Scan for the cell matching the given text and deliver its (X, Y) coordinate at center. 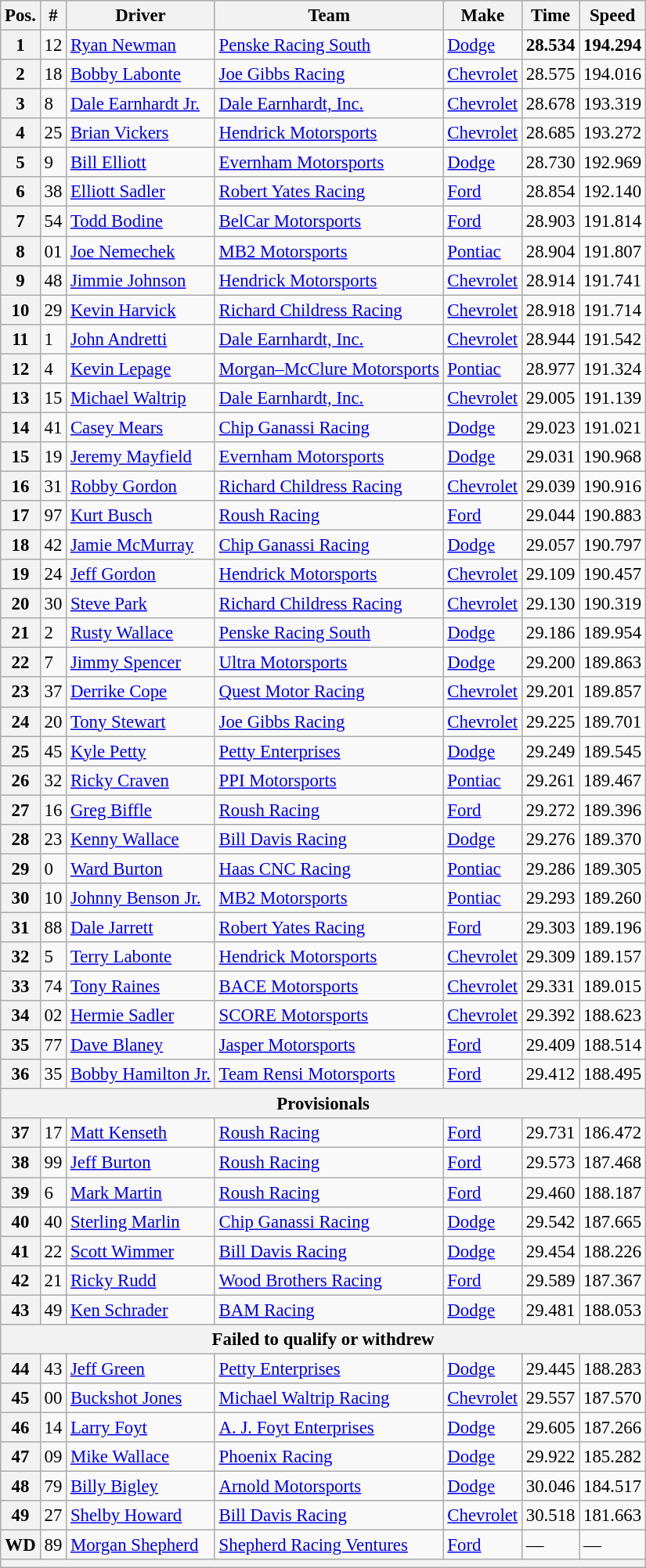
187.665 (612, 1221)
Morgan Shepherd (141, 1545)
189.701 (612, 721)
189.260 (612, 898)
29.392 (550, 1016)
Pos. (20, 16)
01 (53, 251)
47 (20, 1457)
192.969 (612, 163)
187.570 (612, 1398)
Tony Raines (141, 987)
Kenny Wallace (141, 840)
29.109 (550, 574)
3 (20, 104)
Ultra Motorsports (329, 663)
00 (53, 1398)
Steve Park (141, 604)
Dale Earnhardt Jr. (141, 104)
28.918 (550, 310)
Kevin Lepage (141, 369)
30.518 (550, 1516)
29.331 (550, 987)
192.140 (612, 192)
29.409 (550, 1045)
189.196 (612, 927)
29.445 (550, 1368)
188.514 (612, 1045)
184.517 (612, 1487)
191.741 (612, 280)
188.187 (612, 1192)
29.454 (550, 1251)
Casey Mears (141, 427)
Speed (612, 16)
191.324 (612, 369)
Bill Elliott (141, 163)
Jimmy Spencer (141, 663)
36 (20, 1074)
29.731 (550, 1134)
187.266 (612, 1427)
Buckshot Jones (141, 1398)
29.605 (550, 1427)
189.467 (612, 780)
29.272 (550, 810)
191.021 (612, 427)
Arnold Motorsports (329, 1487)
Team Rensi Motorsports (329, 1074)
188.053 (612, 1310)
29.276 (550, 840)
Quest Motor Racing (329, 692)
190.319 (612, 604)
Ken Schrader (141, 1310)
189.954 (612, 633)
Jasper Motorsports (329, 1045)
29.286 (550, 869)
29.303 (550, 927)
Johnny Benson Jr. (141, 898)
28.685 (550, 133)
99 (53, 1163)
Jamie McMurray (141, 545)
Failed to qualify or withdrew (323, 1340)
28.854 (550, 192)
28.678 (550, 104)
Larry Foyt (141, 1427)
194.294 (612, 45)
191.814 (612, 221)
29.044 (550, 516)
28.914 (550, 280)
13 (20, 398)
Jeff Gordon (141, 574)
Jeremy Mayfield (141, 457)
Make (482, 16)
Robby Gordon (141, 486)
29.201 (550, 692)
29.293 (550, 898)
Tony Stewart (141, 721)
97 (53, 516)
Mark Martin (141, 1192)
Derrike Cope (141, 692)
187.367 (612, 1280)
Bobby Hamilton Jr. (141, 1074)
189.396 (612, 810)
188.495 (612, 1074)
79 (53, 1487)
29.261 (550, 780)
29.589 (550, 1280)
SCORE Motorsports (329, 1016)
190.797 (612, 545)
28.944 (550, 339)
0 (53, 869)
28.977 (550, 369)
Jeff Burton (141, 1163)
29.039 (550, 486)
191.139 (612, 398)
181.663 (612, 1516)
09 (53, 1457)
Hermie Sadler (141, 1016)
189.863 (612, 663)
Driver (141, 16)
Ward Burton (141, 869)
194.016 (612, 74)
Shepherd Racing Ventures (329, 1545)
46 (20, 1427)
John Andretti (141, 339)
189.157 (612, 957)
190.968 (612, 457)
186.472 (612, 1134)
29.412 (550, 1074)
190.457 (612, 574)
Dave Blaney (141, 1045)
193.272 (612, 133)
189.015 (612, 987)
190.916 (612, 486)
29.249 (550, 751)
Haas CNC Racing (329, 869)
33 (20, 987)
188.283 (612, 1368)
Michael Waltrip (141, 398)
11 (20, 339)
# (53, 16)
29.130 (550, 604)
Matt Kenseth (141, 1134)
Bobby Labonte (141, 74)
28.904 (550, 251)
Greg Biffle (141, 810)
Terry Labonte (141, 957)
28.730 (550, 163)
Ricky Craven (141, 780)
Team (329, 16)
191.714 (612, 310)
29.057 (550, 545)
185.282 (612, 1457)
Provisionals (323, 1104)
29.005 (550, 398)
Brian Vickers (141, 133)
29.309 (550, 957)
26 (20, 780)
PPI Motorsports (329, 780)
189.305 (612, 869)
44 (20, 1368)
Mike Wallace (141, 1457)
29.922 (550, 1457)
WD (20, 1545)
29.481 (550, 1310)
30.046 (550, 1487)
Time (550, 16)
A. J. Foyt Enterprises (329, 1427)
Billy Bigley (141, 1487)
Ricky Rudd (141, 1280)
Rusty Wallace (141, 633)
89 (53, 1545)
Todd Bodine (141, 221)
54 (53, 221)
191.807 (612, 251)
193.319 (612, 104)
190.883 (612, 516)
77 (53, 1045)
Sterling Marlin (141, 1221)
Joe Nemechek (141, 251)
28.575 (550, 74)
189.545 (612, 751)
Scott Wimmer (141, 1251)
02 (53, 1016)
Wood Brothers Racing (329, 1280)
Ryan Newman (141, 45)
187.468 (612, 1163)
29.023 (550, 427)
28.534 (550, 45)
29.186 (550, 633)
Kevin Harvick (141, 310)
Morgan–McClure Motorsports (329, 369)
34 (20, 1016)
74 (53, 987)
Jeff Green (141, 1368)
29.460 (550, 1192)
88 (53, 927)
Elliott Sadler (141, 192)
Phoenix Racing (329, 1457)
BACE Motorsports (329, 987)
29.031 (550, 457)
188.623 (612, 1016)
189.370 (612, 840)
28.903 (550, 221)
29.200 (550, 663)
188.226 (612, 1251)
BAM Racing (329, 1310)
189.857 (612, 692)
Michael Waltrip Racing (329, 1398)
BelCar Motorsports (329, 221)
29.542 (550, 1221)
28 (20, 840)
Shelby Howard (141, 1516)
Kyle Petty (141, 751)
Dale Jarrett (141, 927)
39 (20, 1192)
29.225 (550, 721)
191.542 (612, 339)
29.557 (550, 1398)
29.573 (550, 1163)
Kurt Busch (141, 516)
Jimmie Johnson (141, 280)
